Search for the cell housing the specified text and yield its [X, Y] center coordinate. 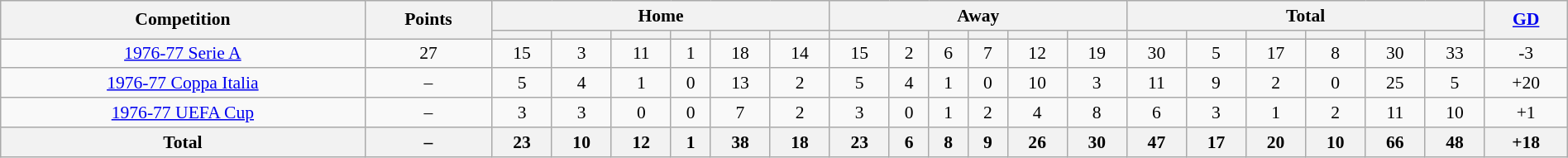
13 [740, 83]
1976-77 Serie A [183, 53]
1976-77 Coppa Italia [183, 83]
Points [428, 20]
48 [1455, 141]
+1 [1526, 113]
-3 [1526, 53]
66 [1395, 141]
26 [1037, 141]
GD [1526, 20]
47 [1156, 141]
Home [661, 16]
19 [1097, 53]
+20 [1526, 83]
Away [978, 16]
1976-77 UEFA Cup [183, 113]
14 [800, 53]
33 [1455, 53]
27 [428, 53]
Competition [183, 20]
25 [1395, 83]
20 [1276, 141]
38 [740, 141]
+18 [1526, 141]
